Locate the cell with the specified text and output its [X, Y] center coordinate. 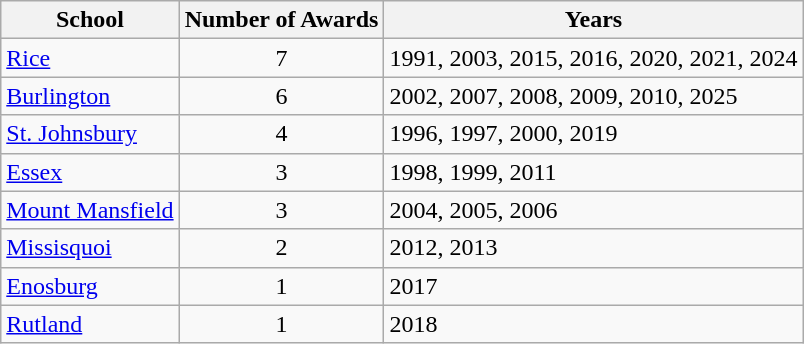
2017 [594, 286]
2002, 2007, 2008, 2009, 2010, 2025 [594, 96]
1991, 2003, 2015, 2016, 2020, 2021, 2024 [594, 58]
St. Johnsbury [90, 134]
1998, 1999, 2011 [594, 172]
Rutland [90, 324]
4 [282, 134]
Rice [90, 58]
Missisquoi [90, 248]
7 [282, 58]
2 [282, 248]
1996, 1997, 2000, 2019 [594, 134]
Essex [90, 172]
School [90, 20]
Burlington [90, 96]
Enosburg [90, 286]
Number of Awards [282, 20]
Mount Mansfield [90, 210]
Years [594, 20]
2018 [594, 324]
2012, 2013 [594, 248]
2004, 2005, 2006 [594, 210]
6 [282, 96]
